Provide the (X, Y) coordinate of the cell's center where the given text is located.  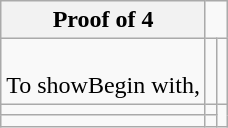
To showBegin with, (104, 72)
Proof of 4 (104, 20)
